Capture the cell that displays the provided text and extract its (X, Y) central coordinate. 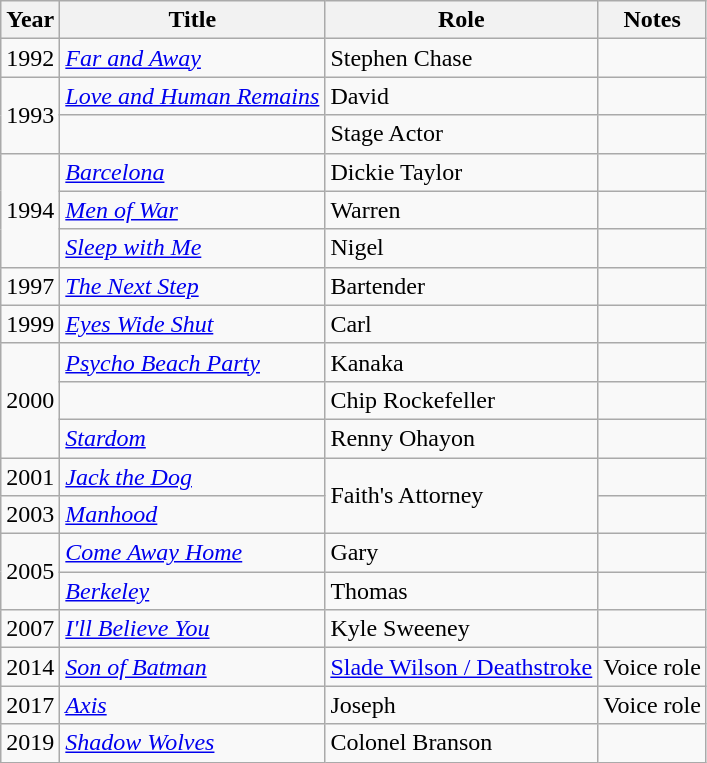
2017 (30, 705)
Kyle Sweeney (462, 629)
Sleep with Me (192, 248)
Faith's Attorney (462, 496)
2019 (30, 743)
Berkeley (192, 591)
1999 (30, 324)
1997 (30, 286)
Gary (462, 553)
Men of War (192, 210)
David (462, 96)
Stephen Chase (462, 58)
Stardom (192, 438)
Psycho Beach Party (192, 362)
Thomas (462, 591)
Jack the Dog (192, 477)
Axis (192, 705)
2000 (30, 400)
2003 (30, 515)
Far and Away (192, 58)
Manhood (192, 515)
Slade Wilson / Deathstroke (462, 667)
2005 (30, 572)
Title (192, 20)
1994 (30, 210)
Chip Rockefeller (462, 400)
Son of Batman (192, 667)
Dickie Taylor (462, 172)
Carl (462, 324)
Bartender (462, 286)
Eyes Wide Shut (192, 324)
Come Away Home (192, 553)
Love and Human Remains (192, 96)
1993 (30, 115)
2014 (30, 667)
Colonel Branson (462, 743)
The Next Step (192, 286)
Year (30, 20)
I'll Believe You (192, 629)
Role (462, 20)
Kanaka (462, 362)
Stage Actor (462, 134)
2007 (30, 629)
Shadow Wolves (192, 743)
1992 (30, 58)
Notes (652, 20)
Warren (462, 210)
Joseph (462, 705)
Nigel (462, 248)
2001 (30, 477)
Renny Ohayon (462, 438)
Barcelona (192, 172)
